Return [x, y] of the center of cell containing provided text 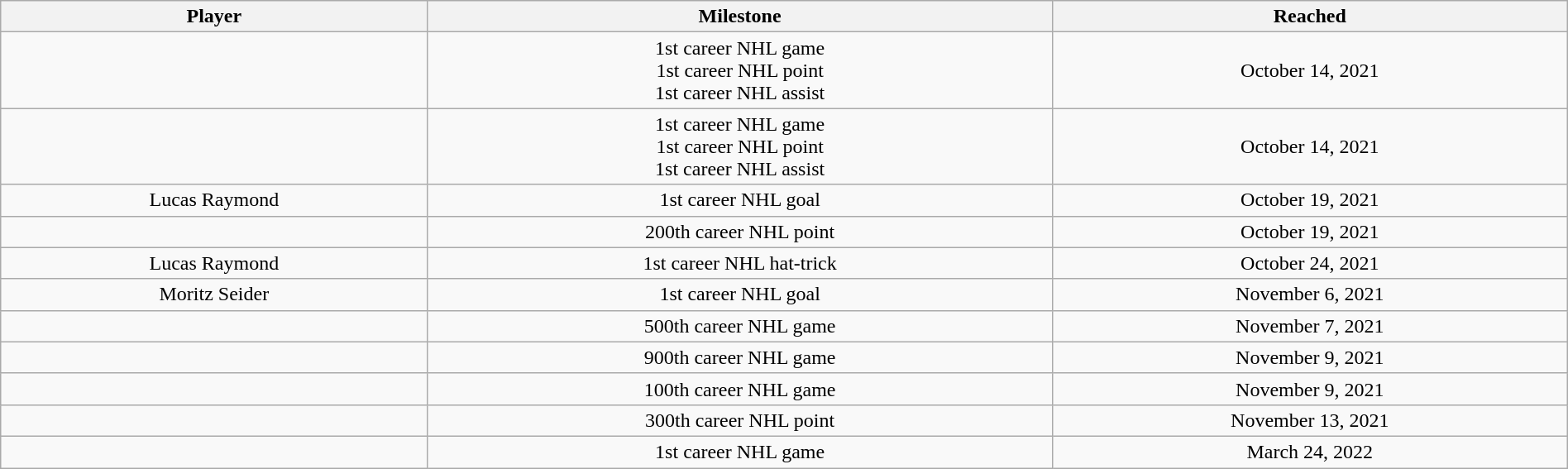
Milestone [739, 17]
November 6, 2021 [1310, 294]
March 24, 2022 [1310, 452]
November 7, 2021 [1310, 326]
November 13, 2021 [1310, 420]
500th career NHL game [739, 326]
100th career NHL game [739, 389]
Reached [1310, 17]
Moritz Seider [214, 294]
October 24, 2021 [1310, 263]
300th career NHL point [739, 420]
Player [214, 17]
1st career NHL hat-trick [739, 263]
200th career NHL point [739, 232]
1st career NHL game [739, 452]
900th career NHL game [739, 357]
